Capture the cell that displays the provided text and extract its [X, Y] central coordinate. 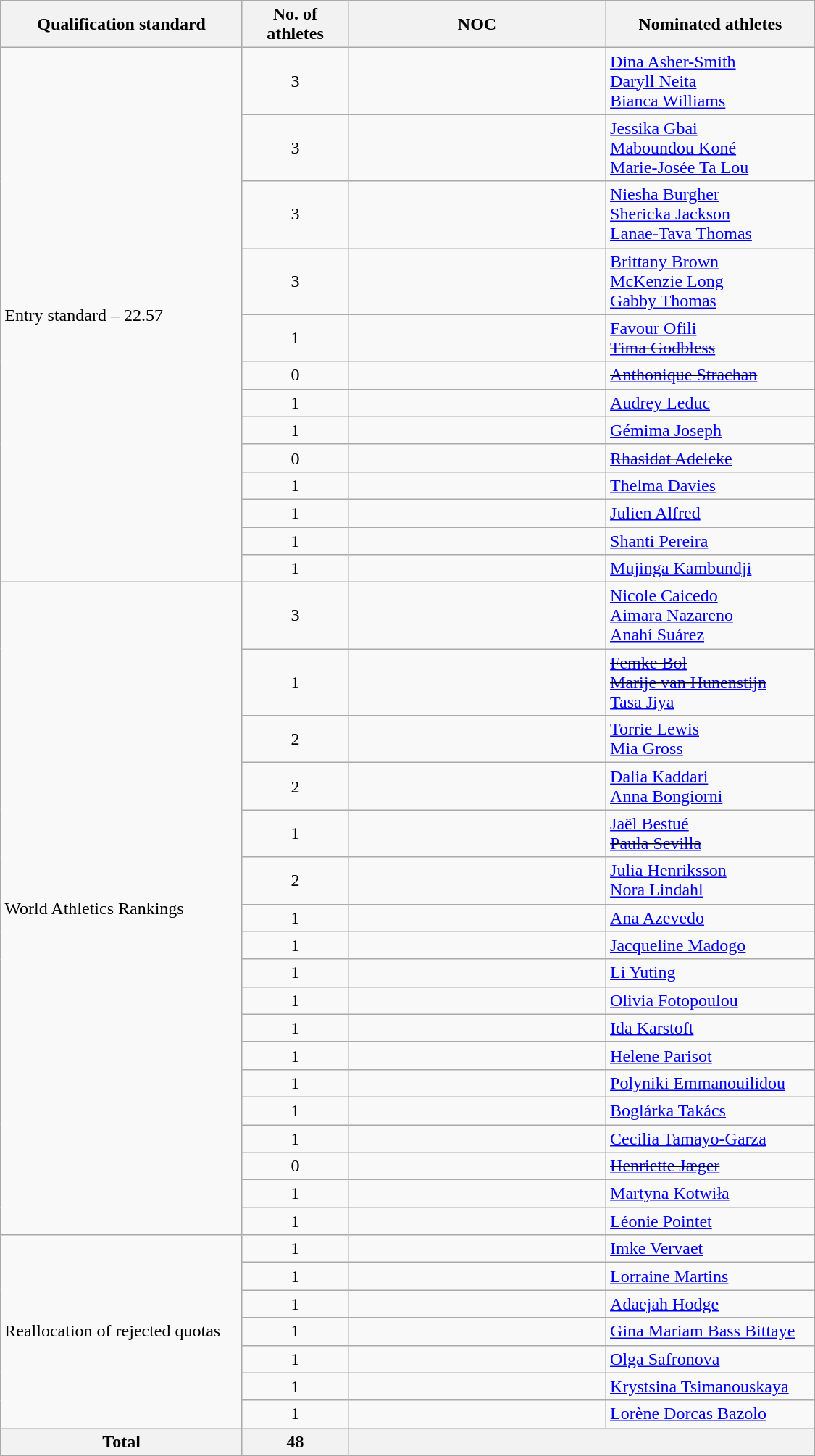
No. of athletes [295, 25]
Gémima Joseph [711, 430]
Anthonique Strachan [711, 375]
Nicole CaicedoAimara NazarenoAnahí Suárez [711, 616]
Ana Azevedo [711, 918]
Gina Mariam Bass Bittaye [711, 1331]
Total [122, 1442]
Julien Alfred [711, 513]
Femke BolMarije van HunenstijnTasa Jiya [711, 682]
Martyna Kotwiła [711, 1194]
Polyniki Emmanouilidou [711, 1083]
Brittany BrownMcKenzie LongGabby Thomas [711, 281]
Lorraine Martins [711, 1276]
Torrie LewisMia Gross [711, 739]
NOC [477, 25]
Olivia Fotopoulou [711, 1000]
World Athletics Rankings [122, 908]
Reallocation of rejected quotas [122, 1331]
Audrey Leduc [711, 403]
Dalia KaddariAnna Bongiorni [711, 787]
Thelma Davies [711, 485]
Nominated athletes [711, 25]
Adaejah Hodge [711, 1304]
Olga Safronova [711, 1359]
Jacqueline Madogo [711, 945]
Léonie Pointet [711, 1221]
Jessika GbaiMaboundou KonéMarie-Josée Ta Lou [711, 148]
Favour Ofili Tima Godbless [711, 338]
Cecilia Tamayo-Garza [711, 1138]
Qualification standard [122, 25]
Julia HenrikssonNora Lindahl [711, 881]
Helene Parisot [711, 1055]
Boglárka Takács [711, 1110]
Lorène Dorcas Bazolo [711, 1414]
Jaël BestuéPaula Sevilla [711, 833]
Mujinga Kambundji [711, 569]
Imke Vervaet [711, 1249]
Dina Asher-SmithDaryll NeitaBianca Williams [711, 81]
Shanti Pereira [711, 541]
Entry standard – 22.57 [122, 315]
Rhasidat Adeleke [711, 458]
Ida Karstoft [711, 1028]
Li Yuting [711, 973]
48 [295, 1442]
Henriette Jæger [711, 1166]
Niesha BurgherShericka JacksonLanae-Tava Thomas [711, 214]
Krystsina Tsimanouskaya [711, 1386]
